Determine the (X, Y) coordinate at the center of the cell enclosing the given text.  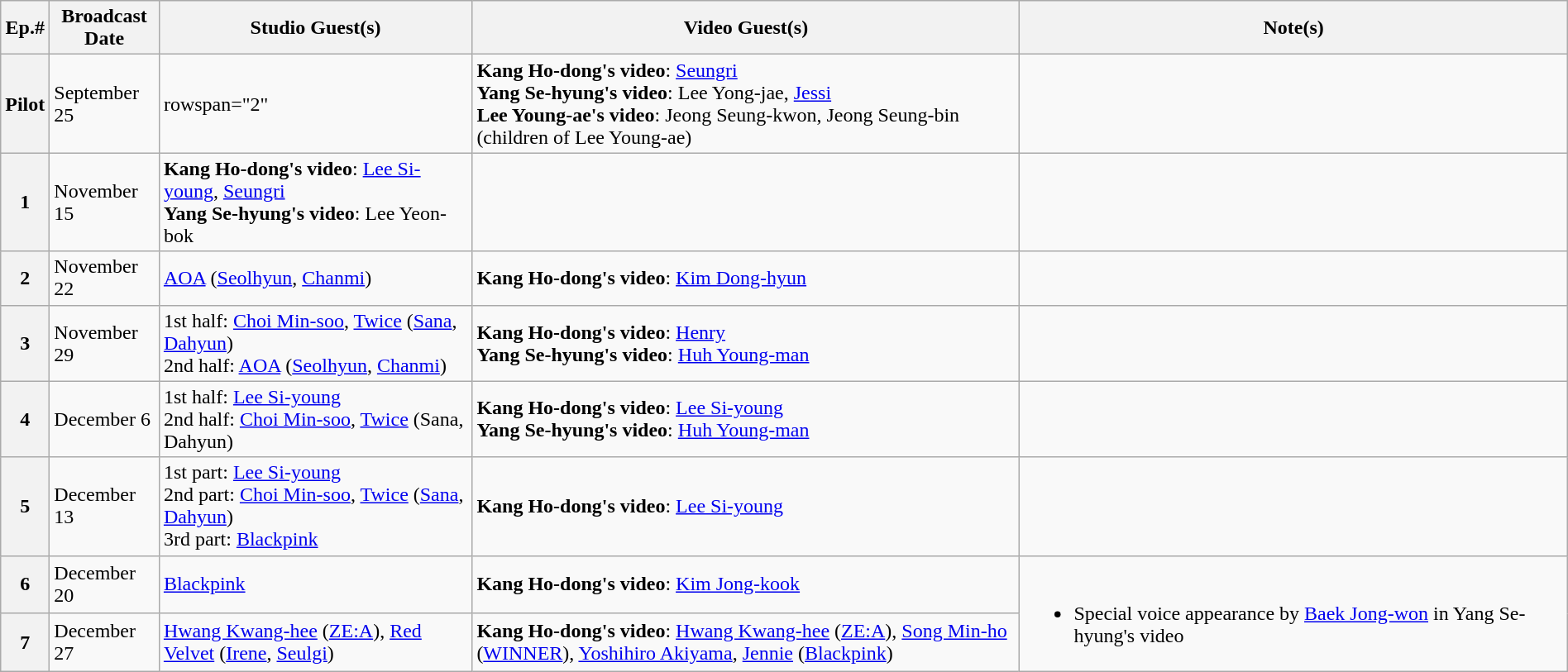
1st part: Lee Si-young2nd part: Choi Min-soo, Twice (Sana, Dahyun)3rd part: Blackpink (315, 506)
Video Guest(s) (746, 28)
1st half: Lee Si-young2nd half: Choi Min-soo, Twice (Sana, Dahyun) (315, 419)
Kang Ho-dong's video: Lee Si-youngYang Se-hyung's video: Huh Young-man (746, 419)
Broadcast Date (104, 28)
Pilot (25, 104)
Hwang Kwang-hee (ZE:A), Red Velvet (Irene, Seulgi) (315, 642)
Kang Ho-dong's video: Lee Si-young (746, 506)
6 (25, 584)
2 (25, 278)
Kang Ho-dong's video: Kim Jong-kook (746, 584)
3 (25, 343)
December 13 (104, 506)
Note(s) (1293, 28)
4 (25, 419)
1 (25, 202)
Kang Ho-dong's video: Lee Si-young, SeungriYang Se-hyung's video: Lee Yeon-bok (315, 202)
December 20 (104, 584)
Kang Ho-dong's video: Kim Dong-hyun (746, 278)
December 6 (104, 419)
Studio Guest(s) (315, 28)
November 15 (104, 202)
Special voice appearance by Baek Jong-won in Yang Se-hyung's video (1293, 613)
7 (25, 642)
Blackpink (315, 584)
December 27 (104, 642)
5 (25, 506)
November 29 (104, 343)
Ep.# (25, 28)
September 25 (104, 104)
November 22 (104, 278)
rowspan="2" (315, 104)
AOA (Seolhyun, Chanmi) (315, 278)
Kang Ho-dong's video: Hwang Kwang-hee (ZE:A), Song Min-ho (WINNER), Yoshihiro Akiyama, Jennie (Blackpink) (746, 642)
1st half: Choi Min-soo, Twice (Sana, Dahyun)2nd half: AOA (Seolhyun, Chanmi) (315, 343)
Kang Ho-dong's video: HenryYang Se-hyung's video: Huh Young-man (746, 343)
